Locate the cell with the specified text and output its [X, Y] center coordinate. 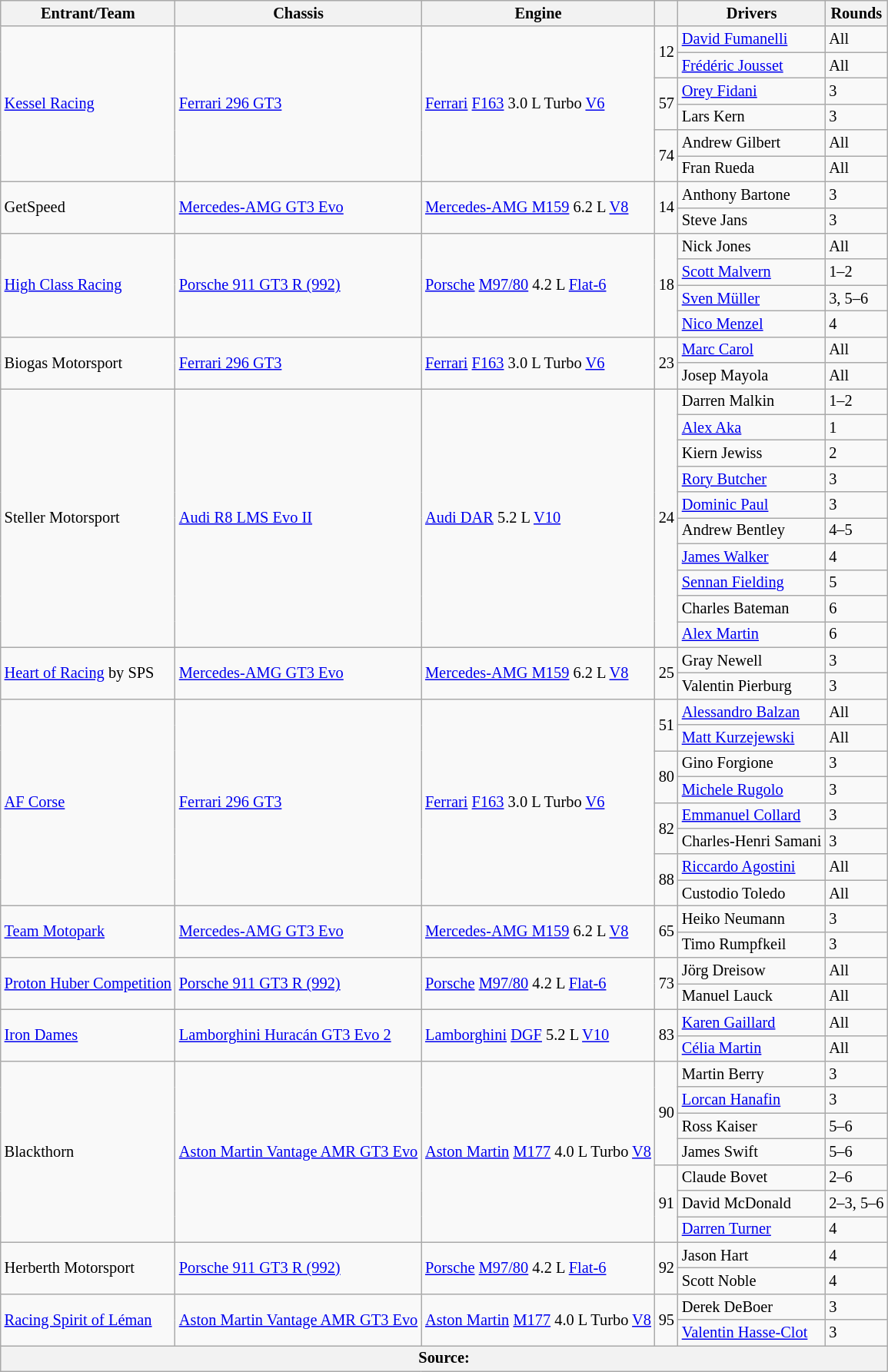
Manuel Lauck [752, 996]
Timo Rumpfkeil [752, 945]
80 [667, 776]
Michele Rugolo [752, 789]
95 [667, 1319]
Riccardo Agostini [752, 867]
5 [856, 583]
Chassis [298, 13]
3, 5–6 [856, 298]
88 [667, 879]
Scott Malvern [752, 272]
Rounds [856, 13]
Alessandro Balzan [752, 712]
Drivers [752, 13]
Source: [444, 1358]
Proton Huber Competition [88, 984]
2–6 [856, 1178]
14 [667, 208]
90 [667, 1113]
Scott Noble [752, 1281]
4–5 [856, 530]
Claude Bovet [752, 1178]
Martin Berry [752, 1074]
Karen Gaillard [752, 1022]
AF Corse [88, 802]
Derek DeBoer [752, 1307]
74 [667, 155]
83 [667, 1035]
1 [856, 427]
Jason Hart [752, 1255]
Engine [538, 13]
24 [667, 518]
James Walker [752, 556]
12 [667, 52]
High Class Racing [88, 284]
Kiern Jewiss [752, 453]
Jörg Dreisow [752, 971]
Alex Martin [752, 634]
Matt Kurzejewski [752, 738]
Racing Spirit of Léman [88, 1319]
Custodio Toledo [752, 893]
Célia Martin [752, 1048]
Audi R8 LMS Evo II [298, 518]
65 [667, 932]
Rory Butcher [752, 479]
Audi DAR 5.2 L V10 [538, 518]
Andrew Bentley [752, 530]
James Swift [752, 1151]
Ross Kaiser [752, 1126]
Emmanuel Collard [752, 816]
Steller Motorsport [88, 518]
2 [856, 453]
Blackthorn [88, 1151]
Anthony Bartone [752, 194]
Lars Kern [752, 117]
Charles Bateman [752, 608]
Josep Mayola [752, 376]
Darren Turner [752, 1229]
David McDonald [752, 1204]
18 [667, 284]
Frédéric Jousset [752, 65]
Gray Newell [752, 660]
Herberth Motorsport [88, 1268]
Dominic Paul [752, 505]
Nick Jones [752, 246]
51 [667, 724]
Valentin Hasse-Clot [752, 1333]
73 [667, 984]
25 [667, 673]
23 [667, 363]
57 [667, 103]
Heart of Racing by SPS [88, 673]
Sennan Fielding [752, 583]
Alex Aka [752, 427]
Team Motopark [88, 932]
Steve Jans [752, 221]
Charles-Henri Samani [752, 841]
Gino Forgione [752, 763]
Orey Fidani [752, 91]
Lamborghini DGF 5.2 L V10 [538, 1035]
David Fumanelli [752, 39]
Biogas Motorsport [88, 363]
Sven Müller [752, 298]
82 [667, 829]
Lamborghini Huracán GT3 Evo 2 [298, 1035]
Kessel Racing [88, 104]
Marc Carol [752, 350]
GetSpeed [88, 208]
Lorcan Hanafin [752, 1100]
Valentin Pierburg [752, 686]
Fran Rueda [752, 168]
91 [667, 1204]
Andrew Gilbert [752, 143]
2–3, 5–6 [856, 1204]
Darren Malkin [752, 401]
Entrant/Team [88, 13]
Heiko Neumann [752, 919]
Iron Dames [88, 1035]
92 [667, 1268]
Nico Menzel [752, 324]
